Return [X, Y] of the center of cell containing provided text 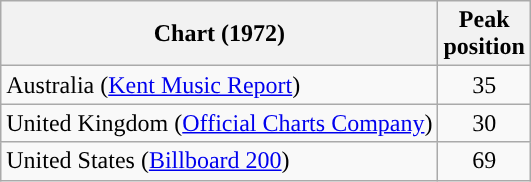
Peakposition [484, 34]
United States (Billboard 200) [220, 161]
United Kingdom (Official Charts Company) [220, 123]
69 [484, 161]
30 [484, 123]
35 [484, 85]
Australia (Kent Music Report) [220, 85]
Chart (1972) [220, 34]
